Determine the (X, Y) coordinate at the center of the cell enclosing the given text.  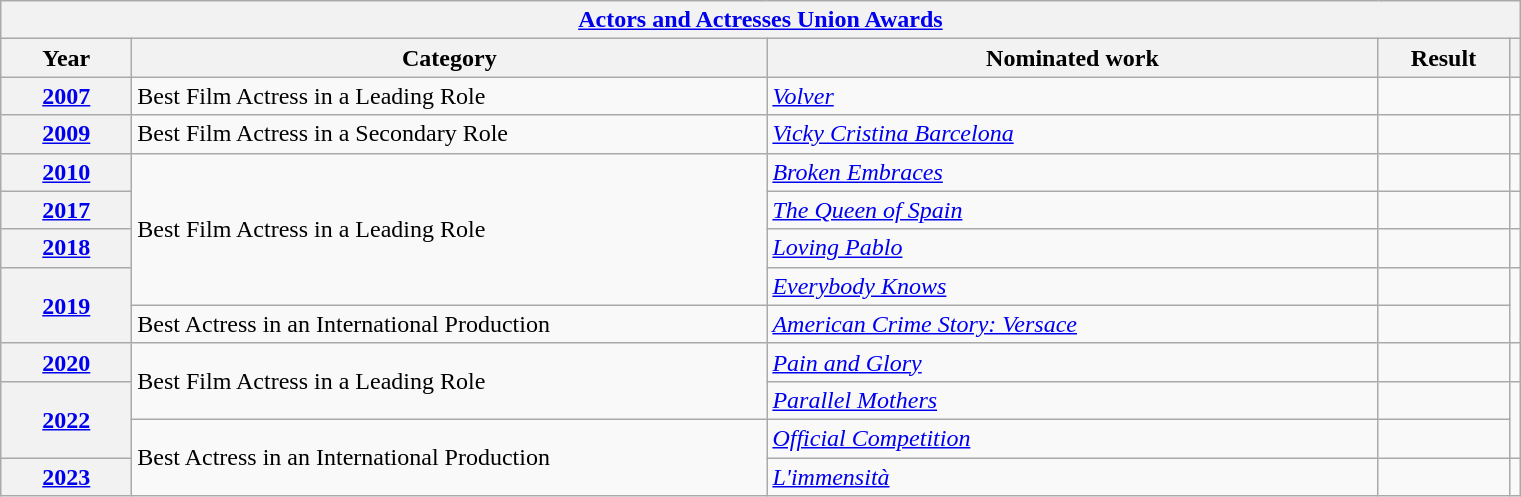
American Crime Story: Versace (1072, 324)
Result (1444, 58)
Parallel Mothers (1072, 400)
2017 (66, 210)
Everybody Knows (1072, 286)
Nominated work (1072, 58)
Pain and Glory (1072, 362)
2010 (66, 172)
2018 (66, 248)
Year (66, 58)
2020 (66, 362)
Category (450, 58)
Best Film Actress in a Secondary Role (450, 134)
Volver (1072, 96)
Actors and Actresses Union Awards (760, 20)
L'immensità (1072, 477)
2009 (66, 134)
Broken Embraces (1072, 172)
2023 (66, 477)
Vicky Cristina Barcelona (1072, 134)
2019 (66, 305)
Loving Pablo (1072, 248)
The Queen of Spain (1072, 210)
2007 (66, 96)
2022 (66, 419)
Official Competition (1072, 438)
